Detect which cell encompasses the target text, then output its (X, Y) center coordinate. 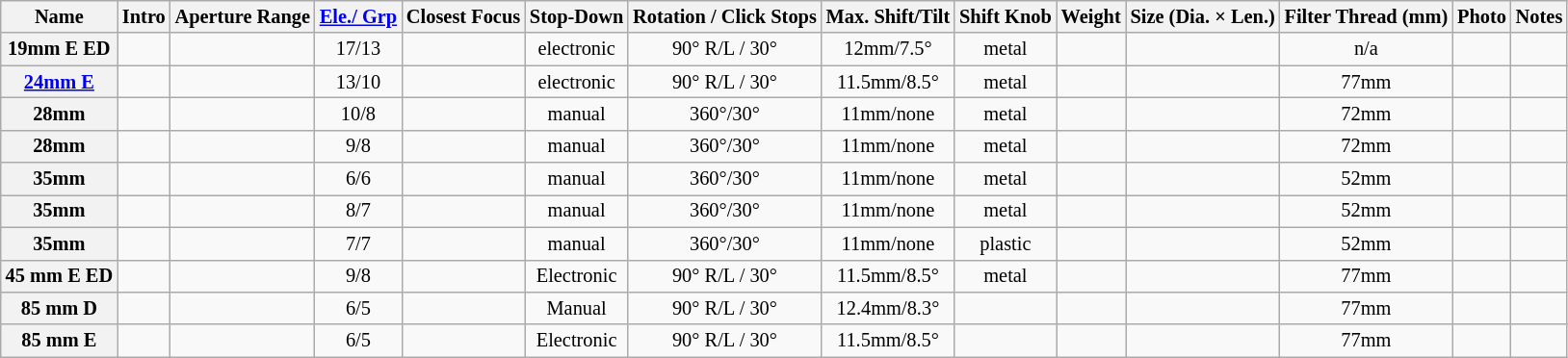
Notes (1539, 16)
Intro (144, 16)
85 mm E (60, 341)
Filter Thread (mm) (1367, 16)
8/7 (358, 211)
Manual (576, 308)
24mm E (60, 82)
Weight (1091, 16)
n/a (1367, 49)
7/7 (358, 243)
12mm/7.5° (888, 49)
Aperture Range (243, 16)
45 mm E ED (60, 276)
Ele./ Grp (358, 16)
Stop-Down (576, 16)
Size (Dia. × Len.) (1203, 16)
Max. Shift/Tilt (888, 16)
10/8 (358, 114)
Photo (1481, 16)
13/10 (358, 82)
Shift Knob (1006, 16)
Closest Focus (463, 16)
Rotation / Click Stops (724, 16)
12.4mm/8.3° (888, 308)
85 mm D (60, 308)
Name (60, 16)
17/13 (358, 49)
19mm E ED (60, 49)
plastic (1006, 243)
6/6 (358, 179)
